Provide the [x, y] coordinate of the cell's center where the given text is located.  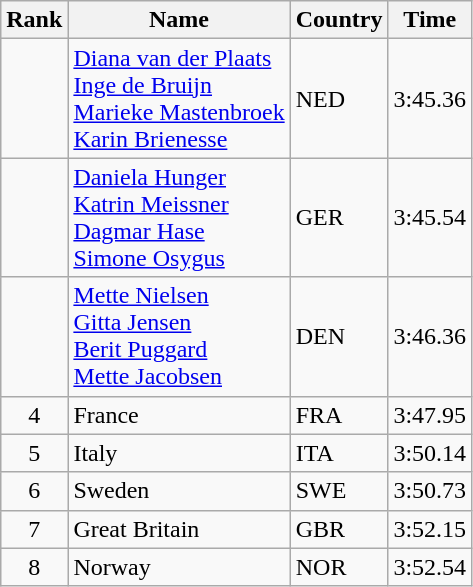
SWE [339, 491]
7 [34, 529]
3:47.95 [430, 415]
NED [339, 98]
3:46.36 [430, 336]
Daniela Hunger Katrin Meissner Dagmar Hase Simone Osygus [179, 218]
FRA [339, 415]
ITA [339, 453]
4 [34, 415]
DEN [339, 336]
Time [430, 20]
Country [339, 20]
3:50.14 [430, 453]
Sweden [179, 491]
Great Britain [179, 529]
GER [339, 218]
Rank [34, 20]
France [179, 415]
Italy [179, 453]
Mette Nielsen Gitta Jensen Berit Puggard Mette Jacobsen [179, 336]
3:52.54 [430, 567]
3:45.36 [430, 98]
Diana van der Plaats Inge de Bruijn Marieke Mastenbroek Karin Brienesse [179, 98]
GBR [339, 529]
3:50.73 [430, 491]
8 [34, 567]
NOR [339, 567]
Norway [179, 567]
3:45.54 [430, 218]
Name [179, 20]
5 [34, 453]
3:52.15 [430, 529]
6 [34, 491]
